Return the (x, y) coordinate for the center point of the cell that contains the specified text.  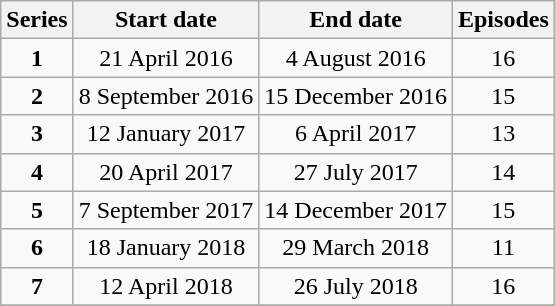
4 (37, 172)
13 (503, 134)
29 March 2018 (356, 248)
6 April 2017 (356, 134)
15 December 2016 (356, 96)
Series (37, 20)
5 (37, 210)
End date (356, 20)
3 (37, 134)
6 (37, 248)
7 (37, 286)
14 (503, 172)
4 August 2016 (356, 58)
11 (503, 248)
8 September 2016 (166, 96)
2 (37, 96)
12 January 2017 (166, 134)
14 December 2017 (356, 210)
7 September 2017 (166, 210)
26 July 2018 (356, 286)
Episodes (503, 20)
12 April 2018 (166, 286)
21 April 2016 (166, 58)
18 January 2018 (166, 248)
1 (37, 58)
20 April 2017 (166, 172)
Start date (166, 20)
27 July 2017 (356, 172)
